Scan for the cell matching the given text and deliver its [x, y] coordinate at center. 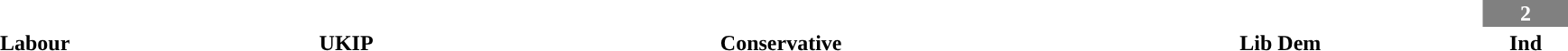
3 [1280, 13]
6 [347, 13]
2 [1526, 13]
5 [782, 13]
